Identify which cell holds the provided text, then report its (x, y) central coordinate. 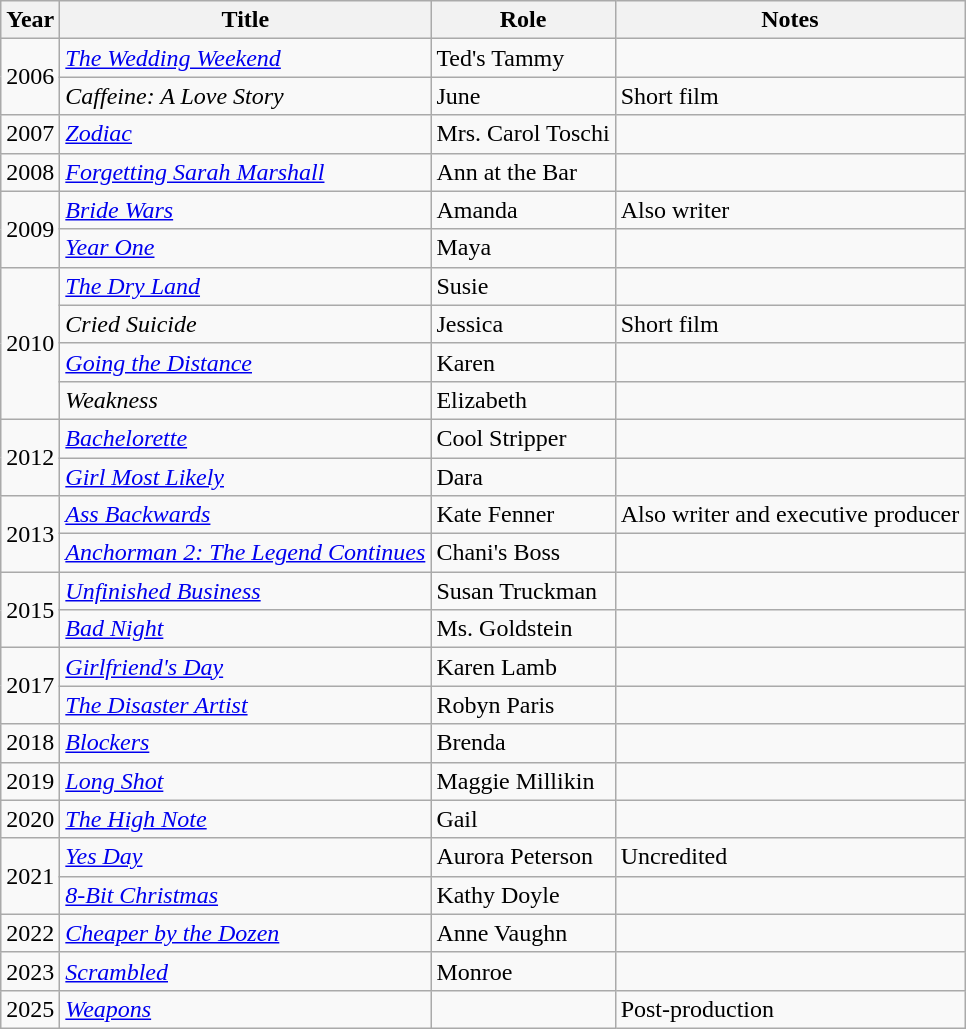
Year One (246, 248)
2017 (30, 686)
Bride Wars (246, 210)
The Disaster Artist (246, 705)
Forgetting Sarah Marshall (246, 172)
Yes Day (246, 857)
Bachelorette (246, 438)
2012 (30, 457)
Maggie Millikin (523, 781)
Notes (790, 20)
The Dry Land (246, 286)
Blockers (246, 743)
Title (246, 20)
8-Bit Christmas (246, 895)
2006 (30, 77)
Girl Most Likely (246, 477)
Kathy Doyle (523, 895)
Jessica (523, 324)
Gail (523, 819)
June (523, 96)
Anne Vaughn (523, 933)
Cheaper by the Dozen (246, 933)
Also writer (790, 210)
Weakness (246, 400)
Girlfriend's Day (246, 667)
Ann at the Bar (523, 172)
Monroe (523, 971)
2021 (30, 876)
Year (30, 20)
2025 (30, 1009)
Susan Truckman (523, 591)
Cried Suicide (246, 324)
Caffeine: A Love Story (246, 96)
Dara (523, 477)
Cool Stripper (523, 438)
Bad Night (246, 629)
Uncredited (790, 857)
Brenda (523, 743)
2018 (30, 743)
2013 (30, 534)
Role (523, 20)
2015 (30, 610)
Susie (523, 286)
Maya (523, 248)
Karen Lamb (523, 667)
Ted's Tammy (523, 58)
Going the Distance (246, 362)
2010 (30, 343)
Elizabeth (523, 400)
Aurora Peterson (523, 857)
Also writer and executive producer (790, 515)
Robyn Paris (523, 705)
Chani's Boss (523, 553)
Unfinished Business (246, 591)
Amanda (523, 210)
Zodiac (246, 134)
2008 (30, 172)
Weapons (246, 1009)
Scrambled (246, 971)
2023 (30, 971)
2019 (30, 781)
Ass Backwards (246, 515)
Anchorman 2: The Legend Continues (246, 553)
2020 (30, 819)
Long Shot (246, 781)
2009 (30, 229)
Mrs. Carol Toschi (523, 134)
The Wedding Weekend (246, 58)
Kate Fenner (523, 515)
Post-production (790, 1009)
Karen (523, 362)
The High Note (246, 819)
2022 (30, 933)
Ms. Goldstein (523, 629)
2007 (30, 134)
